Extract the [X, Y] coordinate from the center of the cell holding the provided text.  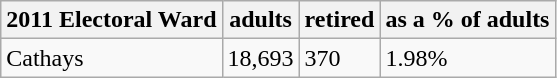
retired [340, 20]
2011 Electoral Ward [112, 20]
1.98% [468, 58]
18,693 [260, 58]
Cathays [112, 58]
as a % of adults [468, 20]
adults [260, 20]
370 [340, 58]
